Return the (x, y) coordinate for the center point of the cell that contains the specified text.  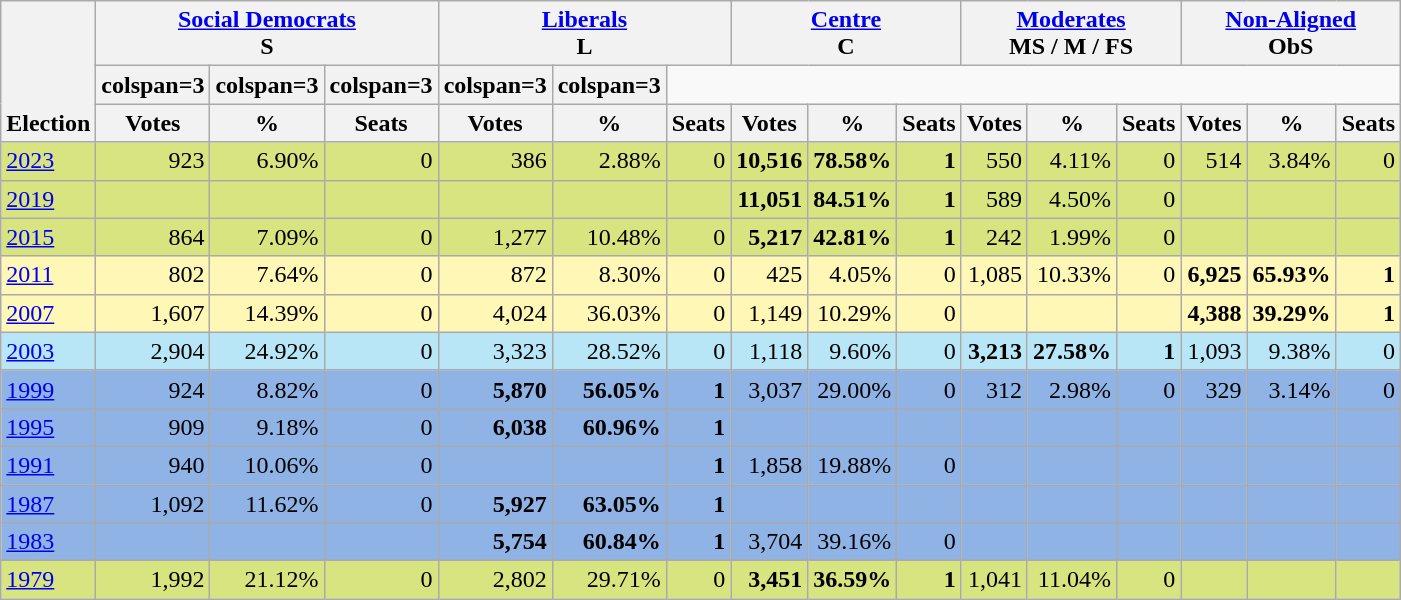
1,149 (770, 313)
3.84% (1292, 161)
550 (994, 161)
1,607 (153, 313)
9.60% (852, 351)
924 (153, 389)
2011 (48, 275)
1,858 (770, 465)
5,754 (495, 542)
6.90% (267, 161)
4.50% (1072, 199)
2019 (48, 199)
1,277 (495, 237)
1995 (48, 427)
872 (495, 275)
63.05% (609, 503)
2007 (48, 313)
7.09% (267, 237)
514 (1214, 161)
6,925 (1214, 275)
1987 (48, 503)
923 (153, 161)
5,217 (770, 237)
CentreC (846, 34)
1979 (48, 580)
1.99% (1072, 237)
14.39% (267, 313)
21.12% (267, 580)
1,085 (994, 275)
1991 (48, 465)
84.51% (852, 199)
2.98% (1072, 389)
1999 (48, 389)
42.81% (852, 237)
65.93% (1292, 275)
312 (994, 389)
10.33% (1072, 275)
9.38% (1292, 351)
2023 (48, 161)
60.96% (609, 427)
78.58% (852, 161)
Election (48, 72)
56.05% (609, 389)
3,323 (495, 351)
8.30% (609, 275)
3,037 (770, 389)
4,388 (1214, 313)
940 (153, 465)
2015 (48, 237)
Social DemocratsS (267, 34)
4.05% (852, 275)
2,802 (495, 580)
5,870 (495, 389)
11,051 (770, 199)
9.18% (267, 427)
3,704 (770, 542)
8.82% (267, 389)
329 (1214, 389)
1983 (48, 542)
7.64% (267, 275)
4,024 (495, 313)
1,093 (1214, 351)
11.04% (1072, 580)
2003 (48, 351)
2.88% (609, 161)
3,451 (770, 580)
1,992 (153, 580)
28.52% (609, 351)
27.58% (1072, 351)
1,041 (994, 580)
10,516 (770, 161)
242 (994, 237)
10.48% (609, 237)
29.71% (609, 580)
909 (153, 427)
2,904 (153, 351)
60.84% (609, 542)
589 (994, 199)
864 (153, 237)
ModeratesMS / M / FS (1071, 34)
11.62% (267, 503)
10.29% (852, 313)
6,038 (495, 427)
19.88% (852, 465)
4.11% (1072, 161)
29.00% (852, 389)
1,092 (153, 503)
5,927 (495, 503)
3.14% (1292, 389)
3,213 (994, 351)
10.06% (267, 465)
36.03% (609, 313)
LiberalsL (584, 34)
39.29% (1292, 313)
36.59% (852, 580)
39.16% (852, 542)
24.92% (267, 351)
802 (153, 275)
425 (770, 275)
1,118 (770, 351)
Non-AlignedObS (1291, 34)
386 (495, 161)
